Locate the cell with the specified text and output its (x, y) center coordinate. 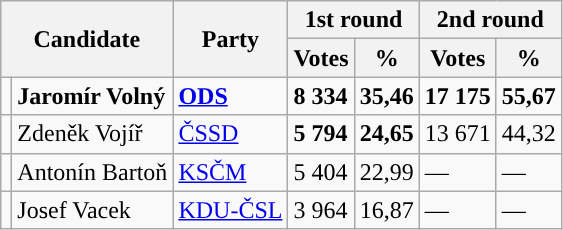
22,99 (386, 172)
8 334 (321, 96)
3 964 (321, 210)
KDU-ČSL (230, 210)
13 671 (458, 134)
5 794 (321, 134)
24,65 (386, 134)
35,46 (386, 96)
Josef Vacek (92, 210)
ČSSD (230, 134)
1st round (354, 20)
5 404 (321, 172)
KSČM (230, 172)
16,87 (386, 210)
Zdeněk Vojíř (92, 134)
Jaromír Volný (92, 96)
Party (230, 39)
Candidate (87, 39)
44,32 (528, 134)
2nd round (490, 20)
55,67 (528, 96)
ODS (230, 96)
Antonín Bartoň (92, 172)
17 175 (458, 96)
